Determine the (X, Y) coordinate at the center of the cell enclosing the given text.  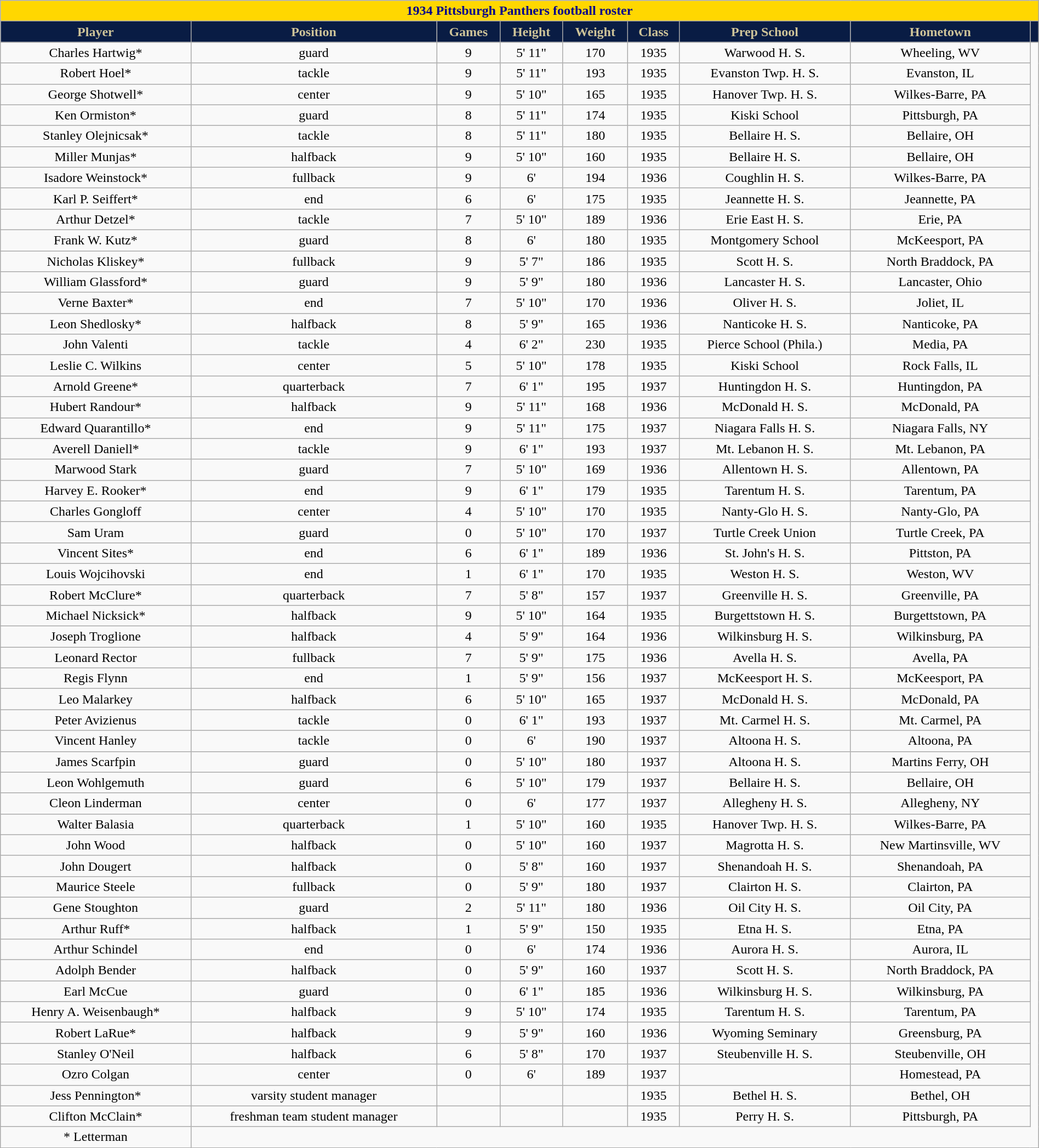
Arthur Schindel (95, 950)
Oil City, PA (940, 907)
William Glassford* (95, 282)
230 (595, 345)
Greensburg, PA (940, 1033)
Miller Munjas* (95, 157)
Mt. Carmel H. S. (765, 720)
Aurora, IL (940, 950)
5 (469, 365)
195 (595, 386)
Isadore Weinstock* (95, 178)
Player (95, 32)
Allentown, PA (940, 470)
John Dougert (95, 866)
Avella H. S. (765, 658)
Adolph Bender (95, 970)
Montgomery School (765, 240)
Oliver H. S. (765, 303)
Shenandoah, PA (940, 866)
Mt. Carmel, PA (940, 720)
Stanley O'Neil (95, 1054)
178 (595, 365)
Robert LaRue* (95, 1033)
Peter Avizienus (95, 720)
Greenville H. S. (765, 595)
Huntingdon H. S. (765, 386)
Leo Malarkey (95, 699)
177 (595, 803)
John Wood (95, 845)
Arthur Detzel* (95, 219)
Burgettstown, PA (940, 616)
Gene Stoughton (95, 907)
Regis Flynn (95, 678)
Michael Nicksick* (95, 616)
Turtle Creek Union (765, 532)
Allegheny H. S. (765, 803)
Jess Pennington* (95, 1095)
Weight (595, 32)
Media, PA (940, 345)
Height (532, 32)
Averell Daniell* (95, 449)
Mt. Lebanon H. S. (765, 449)
Nicholas Kliskey* (95, 261)
Edward Quarantillo* (95, 428)
* Letterman (95, 1137)
freshman team student manager (313, 1116)
Niagara Falls H. S. (765, 428)
Magrotta H. S. (765, 845)
Robert Hoel* (95, 73)
Jeannette H. S. (765, 198)
Turtle Creek, PA (940, 532)
Erie East H. S. (765, 219)
185 (595, 991)
190 (595, 741)
194 (595, 178)
Coughlin H. S. (765, 178)
Joseph Troglione (95, 637)
Leon Wohlgemuth (95, 783)
186 (595, 261)
Joliet, IL (940, 303)
Jeannette, PA (940, 198)
Hometown (940, 32)
Wyoming Seminary (765, 1033)
George Shotwell* (95, 94)
169 (595, 470)
Vincent Hanley (95, 741)
Leslie C. Wilkins (95, 365)
Nanticoke H. S. (765, 324)
Allentown H. S. (765, 470)
Charles Gongloff (95, 511)
Nanticoke, PA (940, 324)
Allegheny, NY (940, 803)
Games (469, 32)
St. John's H. S. (765, 553)
Maurice Steele (95, 887)
Nanty-Glo, PA (940, 511)
Lancaster, Ohio (940, 282)
Clairton H. S. (765, 887)
Charles Hartwig* (95, 53)
Henry A. Weisenbaugh* (95, 1012)
John Valenti (95, 345)
Clairton, PA (940, 887)
Greenville, PA (940, 595)
Sam Uram (95, 532)
New Martinsville, WV (940, 845)
McKeesport H. S. (765, 678)
Frank W. Kutz* (95, 240)
5' 7" (532, 261)
Burgettstown H. S. (765, 616)
varsity student manager (313, 1095)
Karl P. Seiffert* (95, 198)
Clifton McClain* (95, 1116)
157 (595, 595)
Homestead, PA (940, 1075)
Position (313, 32)
Earl McCue (95, 991)
Weston H. S. (765, 574)
Marwood Stark (95, 470)
Pittston, PA (940, 553)
2 (469, 907)
Niagara Falls, NY (940, 428)
Evanston Twp. H. S. (765, 73)
Verne Baxter* (95, 303)
Aurora H. S. (765, 950)
Steubenville, OH (940, 1054)
Louis Wojcihovski (95, 574)
Class (653, 32)
Bethel, OH (940, 1095)
Avella, PA (940, 658)
Stanley Olejnicsak* (95, 136)
Perry H. S. (765, 1116)
Erie, PA (940, 219)
Martins Ferry, OH (940, 762)
Rock Falls, IL (940, 365)
1934 Pittsburgh Panthers football roster (519, 11)
Wheeling, WV (940, 53)
Hubert Randour* (95, 407)
Arnold Greene* (95, 386)
Steubenville H. S. (765, 1054)
Pierce School (Phila.) (765, 345)
Etna H. S. (765, 929)
Nanty-Glo H. S. (765, 511)
Leonard Rector (95, 658)
6' 2" (532, 345)
Arthur Ruff* (95, 929)
Cleon Linderman (95, 803)
Altoona, PA (940, 741)
Lancaster H. S. (765, 282)
Walter Balasia (95, 824)
Weston, WV (940, 574)
Leon Shedlosky* (95, 324)
Mt. Lebanon, PA (940, 449)
Vincent Sites* (95, 553)
Oil City H. S. (765, 907)
Prep School (765, 32)
Evanston, IL (940, 73)
156 (595, 678)
Ken Ormiston* (95, 115)
Warwood H. S. (765, 53)
Huntingdon, PA (940, 386)
Shenandoah H. S. (765, 866)
Etna, PA (940, 929)
Bethel H. S. (765, 1095)
Ozro Colgan (95, 1075)
Harvey E. Rooker* (95, 490)
168 (595, 407)
James Scarfpin (95, 762)
150 (595, 929)
Robert McClure* (95, 595)
